Extract the [x, y] coordinate from the center of the cell holding the provided text.  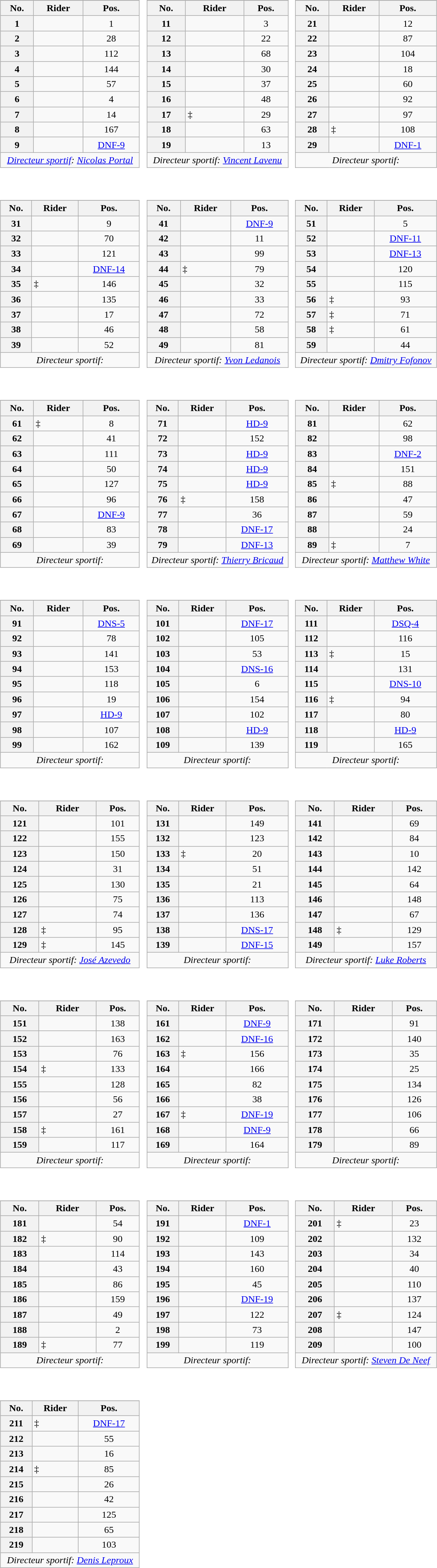
DNF-14 [109, 269]
DNF-2 [407, 454]
130 [118, 884]
214 [16, 1469]
218 [16, 1530]
179 [315, 1145]
189 [20, 1345]
80 [405, 714]
Directeur sportif: Matthew White [366, 560]
199 [163, 1345]
90 [118, 1238]
185 [20, 1284]
206 [315, 1299]
173 [315, 1054]
193 [163, 1254]
Directeur sportif: Vincent Lavenu [217, 160]
No. Rider Pos. 101 DNF-17 102 105 103 53 104 DNS-16 105 6 106 154 107 102 108 HD-9 109 139 Directeur sportif: [220, 679]
208 [315, 1330]
100 [414, 1345]
DNS-5 [112, 623]
Directeur sportif: José Azevedo [70, 960]
No. Rider Pos. 161 DNF-9 162 DNF-16 163 ‡ 156 164 166 165 82 166 38 167 ‡ DNF-19 168 DNF-9 169 164 Directeur sportif: [220, 1079]
196 [163, 1299]
DNF-11 [405, 239]
110 [414, 1284]
182 [20, 1238]
DNF-16 [257, 1038]
211 [16, 1424]
216 [16, 1499]
192 [163, 1238]
50 [112, 469]
181 [20, 1223]
30 [266, 69]
60 [407, 84]
150 [118, 854]
Directeur sportif: Denis Leproux [70, 1560]
DNS-16 [257, 669]
169 [163, 1145]
202 [315, 1238]
20 [257, 854]
Directeur sportif: Dmitry Fofonov [366, 360]
No. Rider Pos. 41 DNF-9 42 11 43 99 44 ‡ 79 45 32 46 33 47 72 48 58 49 81 Directeur sportif: Yvon Ledanois [220, 279]
186 [20, 1299]
DNF-15 [257, 945]
204 [315, 1269]
168 [163, 1130]
177 [315, 1115]
DNS-10 [405, 684]
40 [414, 1269]
No. Rider Pos. 71 HD-9 72 152 73 HD-9 74 HD-9 75 HD-9 76 ‡ 158 77 36 78 DNF-17 79 DNF-13 Directeur sportif: Thierry Bricaud [220, 479]
183 [20, 1254]
203 [315, 1254]
120 [405, 269]
209 [315, 1345]
207 [315, 1315]
195 [163, 1284]
191 [163, 1223]
217 [16, 1515]
212 [16, 1439]
215 [16, 1484]
Directeur sportif: Nicolas Portal [70, 160]
172 [315, 1038]
70 [109, 239]
219 [16, 1545]
10 [414, 854]
213 [16, 1454]
197 [163, 1315]
188 [20, 1330]
198 [163, 1330]
174 [315, 1069]
205 [315, 1284]
No. Rider Pos. 191 DNF-1 192 109 193 143 194 160 195 45 196 DNF-19 197 122 198 73 199 119 Directeur sportif: [220, 1279]
194 [163, 1269]
171 [315, 1023]
Directeur sportif: Yvon Ledanois [217, 360]
DNS-17 [257, 929]
176 [315, 1099]
Directeur sportif: Luke Roberts [366, 960]
187 [20, 1315]
184 [20, 1269]
175 [315, 1084]
140 [414, 1038]
Directeur sportif: Steven De Neef [366, 1360]
Directeur sportif: Thierry Bricaud [217, 560]
201 [315, 1223]
178 [315, 1130]
No. Rider Pos. 131 149 132 123 133 ‡ 20 134 51 135 21 136 113 137 136 138 DNS-17 139 DNF-15 Directeur sportif: [220, 879]
DSQ-4 [405, 623]
160 [257, 1269]
